Find where the given text appears and provide that cell's center as (x, y) coordinate. 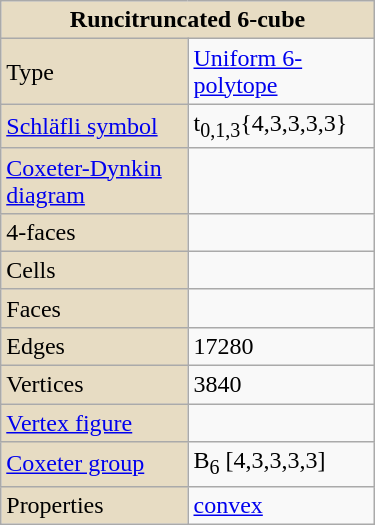
Uniform 6-polytope (281, 72)
Coxeter-Dynkin diagram (94, 180)
t0,1,3{4,3,3,3,3} (281, 126)
3840 (281, 385)
Vertices (94, 385)
Cells (94, 270)
convex (281, 505)
Edges (94, 346)
17280 (281, 346)
Schläfli symbol (94, 126)
Runcitruncated 6-cube (188, 20)
4-faces (94, 232)
Coxeter group (94, 464)
Faces (94, 308)
B6 [4,3,3,3,3] (281, 464)
Vertex figure (94, 423)
Properties (94, 505)
Type (94, 72)
